Scan for the cell matching the given text and deliver its [X, Y] coordinate at center. 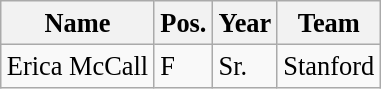
Erica McCall [78, 66]
Pos. [183, 22]
F [183, 66]
Name [78, 22]
Sr. [244, 66]
Year [244, 22]
Team [328, 22]
Stanford [328, 66]
